Determine the [x, y] coordinate at the center of the cell enclosing the given text.  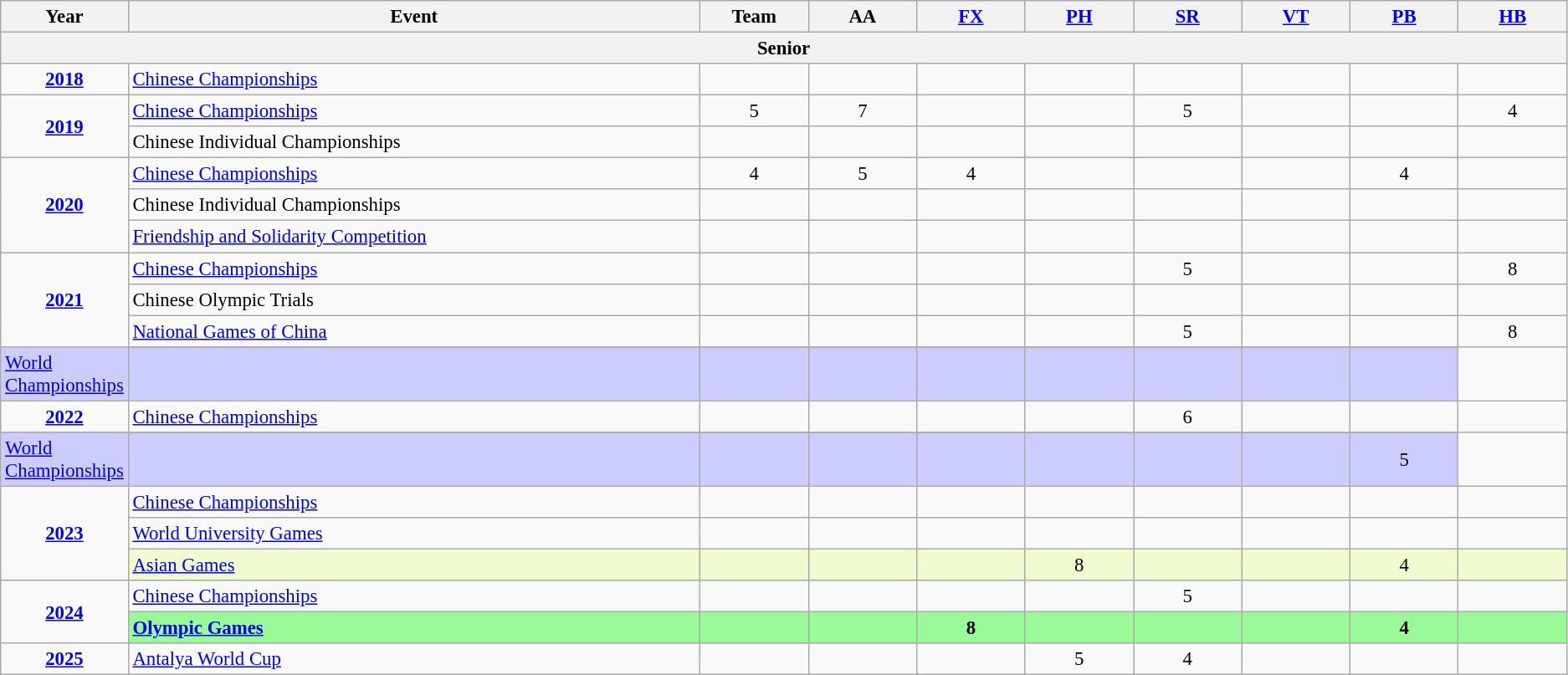
Olympic Games [413, 628]
SR [1188, 17]
Asian Games [413, 565]
PH [1079, 17]
Chinese Olympic Trials [413, 299]
2019 [64, 127]
Team [754, 17]
HB [1513, 17]
6 [1188, 417]
2022 [64, 417]
2020 [64, 206]
2024 [64, 612]
Senior [784, 49]
Friendship and Solidarity Competition [413, 237]
VT [1295, 17]
National Games of China [413, 331]
2023 [64, 534]
AA [862, 17]
2021 [64, 299]
PB [1404, 17]
2018 [64, 79]
Event [413, 17]
World University Games [413, 534]
Antalya World Cup [413, 659]
2025 [64, 659]
FX [971, 17]
7 [862, 111]
Year [64, 17]
